Provide the (X, Y) coordinate of the cell's center where the given text is located.  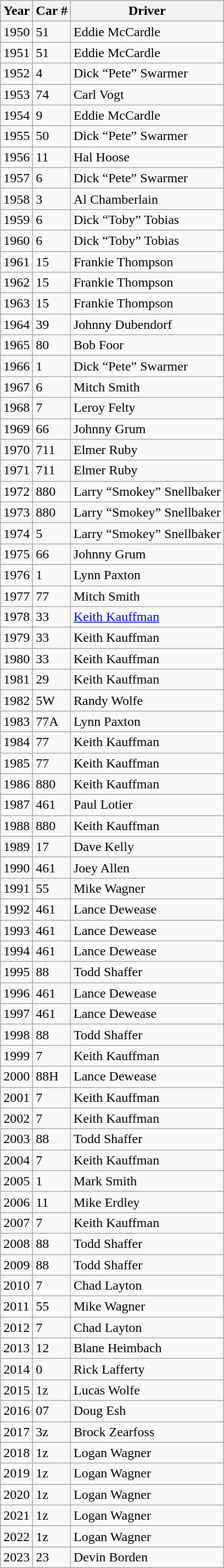
Leroy Felty (147, 408)
Randy Wolfe (147, 701)
Mike Erdley (147, 1202)
1981 (16, 680)
5 (52, 533)
1983 (16, 721)
1962 (16, 283)
1984 (16, 742)
17 (52, 847)
1976 (16, 575)
Hal Hoose (147, 157)
1966 (16, 366)
Blane Heimbach (147, 1348)
1974 (16, 533)
Doug Esh (147, 1411)
2001 (16, 1097)
07 (52, 1411)
Rick Lafferty (147, 1369)
50 (52, 136)
1982 (16, 701)
1957 (16, 178)
77A (52, 721)
Dave Kelly (147, 847)
1956 (16, 157)
1964 (16, 324)
Driver (147, 11)
Mark Smith (147, 1181)
1990 (16, 867)
1975 (16, 554)
1969 (16, 429)
2002 (16, 1118)
2004 (16, 1160)
1977 (16, 596)
1953 (16, 94)
1986 (16, 784)
2007 (16, 1223)
1994 (16, 951)
1979 (16, 638)
1980 (16, 659)
Bob Foor (147, 345)
3 (52, 199)
1995 (16, 972)
1997 (16, 1014)
1967 (16, 387)
2013 (16, 1348)
80 (52, 345)
1960 (16, 240)
88H (52, 1077)
2019 (16, 1474)
2020 (16, 1494)
1968 (16, 408)
5W (52, 701)
3z (52, 1432)
1987 (16, 805)
1998 (16, 1035)
1988 (16, 826)
1991 (16, 888)
1999 (16, 1056)
Brock Zearfoss (147, 1432)
1985 (16, 763)
2016 (16, 1411)
9 (52, 115)
1963 (16, 304)
1972 (16, 491)
1952 (16, 74)
2000 (16, 1077)
2017 (16, 1432)
1959 (16, 220)
1961 (16, 262)
2018 (16, 1453)
1965 (16, 345)
Car # (52, 11)
1970 (16, 450)
Lucas Wolfe (147, 1390)
2012 (16, 1328)
2005 (16, 1181)
4 (52, 74)
2008 (16, 1244)
1989 (16, 847)
Carl Vogt (147, 94)
12 (52, 1348)
1971 (16, 471)
1996 (16, 993)
Year (16, 11)
1978 (16, 617)
Devin Borden (147, 1557)
2011 (16, 1307)
2010 (16, 1286)
1992 (16, 909)
1973 (16, 512)
1954 (16, 115)
2021 (16, 1515)
2006 (16, 1202)
2015 (16, 1390)
2003 (16, 1139)
1951 (16, 53)
0 (52, 1369)
74 (52, 94)
1950 (16, 32)
29 (52, 680)
Al Chamberlain (147, 199)
1958 (16, 199)
2023 (16, 1557)
2009 (16, 1264)
Johnny Dubendorf (147, 324)
Joey Allen (147, 867)
1993 (16, 931)
2014 (16, 1369)
39 (52, 324)
2022 (16, 1536)
Paul Lotier (147, 805)
1955 (16, 136)
23 (52, 1557)
